Capture the cell that displays the provided text and extract its [x, y] central coordinate. 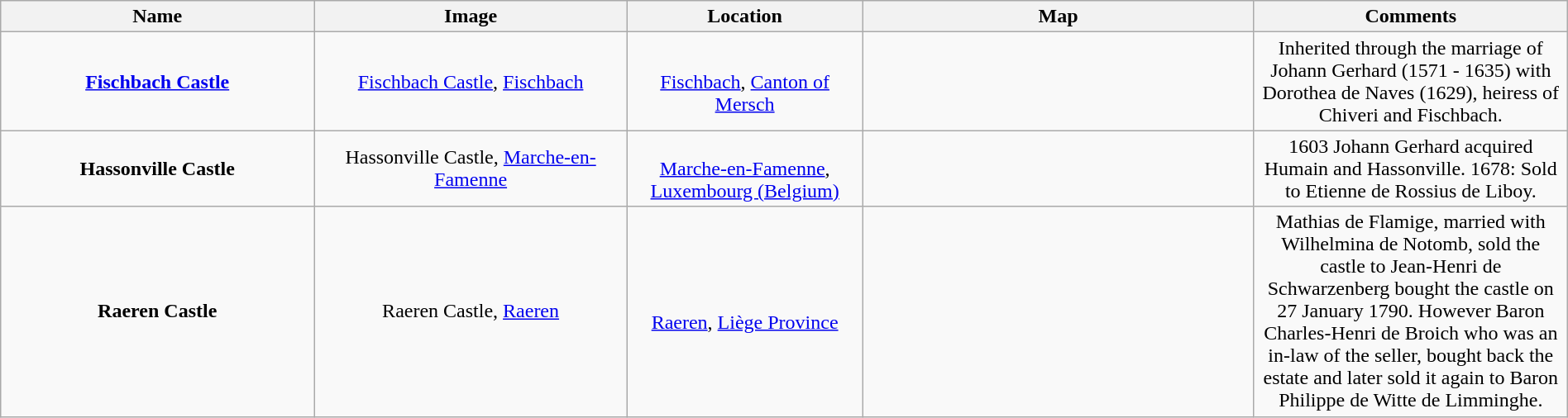
Comments [1411, 17]
Hassonville Castle, Marche-en-Famenne [471, 169]
Image [471, 17]
Map [1059, 17]
Hassonville Castle [157, 169]
Name [157, 17]
Raeren Castle, Raeren [471, 311]
Inherited through the marriage of Johann Gerhard (1571 - 1635) with Dorothea de Naves (1629), heiress of Chiveri and Fischbach. [1411, 81]
Marche-en-Famenne, Luxembourg (Belgium) [745, 169]
Fischbach Castle [157, 81]
Location [745, 17]
Raeren, Liège Province [745, 311]
Fischbach Castle, Fischbach [471, 81]
Raeren Castle [157, 311]
1603 Johann Gerhard acquired Humain and Hassonville. 1678: Sold to Etienne de Rossius de Liboy. [1411, 169]
Fischbach, Canton of Mersch [745, 81]
